Detect which cell encompasses the target text, then output its [x, y] center coordinate. 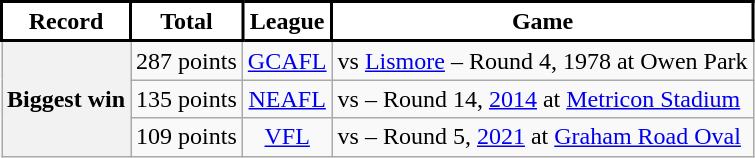
109 points [187, 137]
League [287, 22]
vs Lismore – Round 4, 1978 at Owen Park [542, 60]
Biggest win [66, 98]
Total [187, 22]
VFL [287, 137]
NEAFL [287, 99]
Record [66, 22]
135 points [187, 99]
287 points [187, 60]
Game [542, 22]
vs – Round 5, 2021 at Graham Road Oval [542, 137]
vs – Round 14, 2014 at Metricon Stadium [542, 99]
GCAFL [287, 60]
